Determine the (X, Y) coordinate at the center of the cell enclosing the given text.  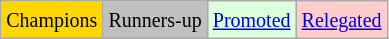
Promoted (252, 20)
Runners-up (155, 20)
Relegated (342, 20)
Champions (52, 20)
